Capture the cell that displays the provided text and extract its (x, y) central coordinate. 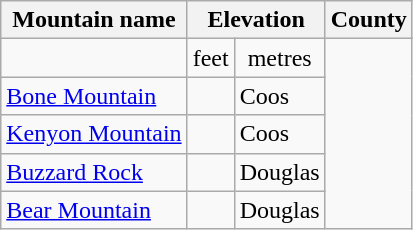
Mountain name (94, 20)
County (368, 20)
Kenyon Mountain (94, 134)
Bear Mountain (94, 210)
metres (280, 58)
Buzzard Rock (94, 172)
Elevation (256, 20)
feet (210, 58)
Bone Mountain (94, 96)
